For the text-containing cell, return its midpoint in [X, Y] coordinate format. 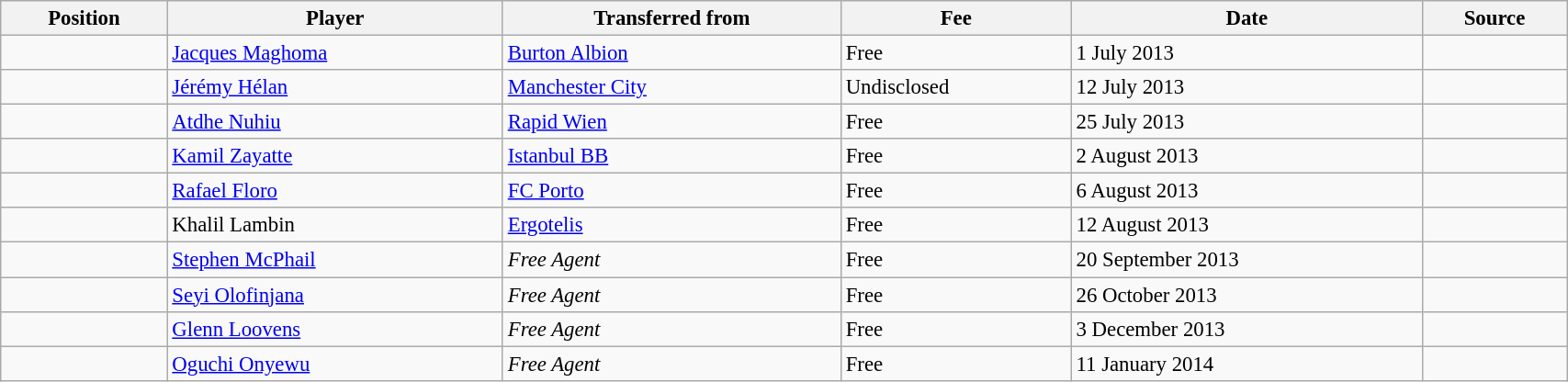
Burton Albion [671, 53]
Transferred from [671, 18]
Position [85, 18]
Atdhe Nuhiu [334, 122]
2 August 2013 [1247, 156]
FC Porto [671, 191]
Date [1247, 18]
3 December 2013 [1247, 329]
1 July 2013 [1247, 53]
Player [334, 18]
Kamil Zayatte [334, 156]
12 August 2013 [1247, 225]
20 September 2013 [1247, 260]
Khalil Lambin [334, 225]
Undisclosed [955, 87]
Fee [955, 18]
Seyi Olofinjana [334, 295]
6 August 2013 [1247, 191]
Oguchi Onyewu [334, 364]
Ergotelis [671, 225]
Rapid Wien [671, 122]
Rafael Floro [334, 191]
Istanbul BB [671, 156]
Jacques Maghoma [334, 53]
Stephen McPhail [334, 260]
12 July 2013 [1247, 87]
26 October 2013 [1247, 295]
Source [1494, 18]
Jérémy Hélan [334, 87]
Glenn Loovens [334, 329]
25 July 2013 [1247, 122]
Manchester City [671, 87]
11 January 2014 [1247, 364]
